Identify which cell holds the provided text, then report its [X, Y] central coordinate. 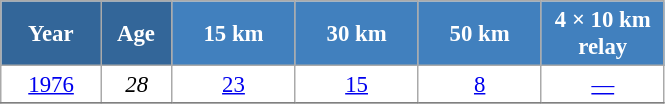
50 km [480, 34]
15 [356, 85]
30 km [356, 34]
Year [52, 34]
1976 [52, 85]
4 × 10 km relay [602, 34]
15 km [234, 34]
Age [136, 34]
8 [480, 85]
23 [234, 85]
28 [136, 85]
— [602, 85]
